Detect which cell encompasses the target text, then output its (X, Y) center coordinate. 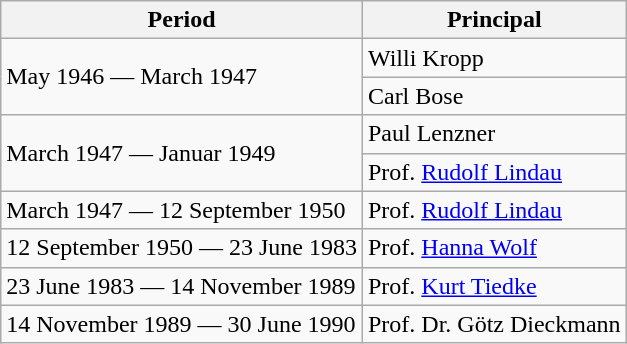
May 1946 — March 1947 (182, 77)
23 June 1983 — 14 November 1989 (182, 286)
Prof. Hanna Wolf (494, 248)
Willi Kropp (494, 58)
12 September 1950 — 23 June 1983 (182, 248)
Period (182, 20)
Carl Bose (494, 96)
14 November 1989 — 30 June 1990 (182, 324)
Prof. Kurt Tiedke (494, 286)
March 1947 — Januar 1949 (182, 153)
Prof. Dr. Götz Dieckmann (494, 324)
Paul Lenzner (494, 134)
March 1947 — 12 September 1950 (182, 210)
Principal (494, 20)
